Locate the cell with the specified text and output its (X, Y) center coordinate. 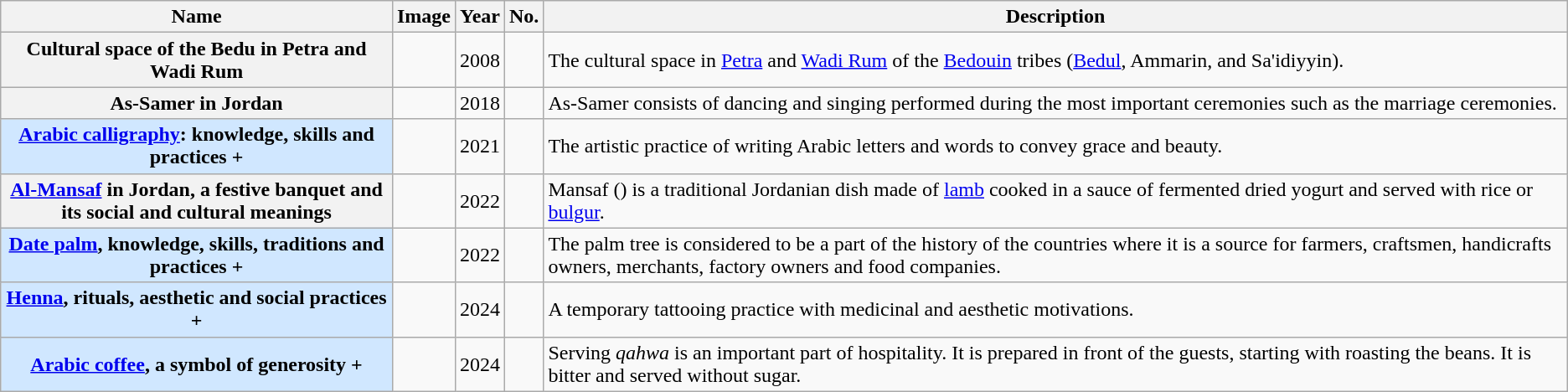
As-Samer in Jordan (197, 103)
A temporary tattooing practice with medicinal and aesthetic motivations. (1055, 310)
Year (479, 17)
Description (1055, 17)
As-Samer consists of dancing and singing performed during the most important ceremonies such as the marriage ceremonies. (1055, 103)
Arabic coffee, a symbol of generosity + (197, 364)
Arabic calligraphy: knowledge, skills and practices + (197, 146)
Name (197, 17)
Henna, rituals, aesthetic and social practices + (197, 310)
Cultural space of the Bedu in Petra and Wadi Rum (197, 60)
No. (524, 17)
2021 (479, 146)
Al-Mansaf in Jordan, a festive banquet and its social and cultural meanings (197, 201)
The cultural space in Petra and Wadi Rum of the Bedouin tribes (Bedul, Ammarin, and Sa'idiyyin). (1055, 60)
The artistic practice of writing Arabic letters and words to convey grace and beauty. (1055, 146)
Image (424, 17)
2008 (479, 60)
2018 (479, 103)
Date palm, knowledge, skills, traditions and practices + (197, 255)
Mansaf () is a traditional Jordanian dish made of lamb cooked in a sauce of fermented dried yogurt and served with rice or bulgur. (1055, 201)
